Identify which cell holds the provided text, then report its [x, y] central coordinate. 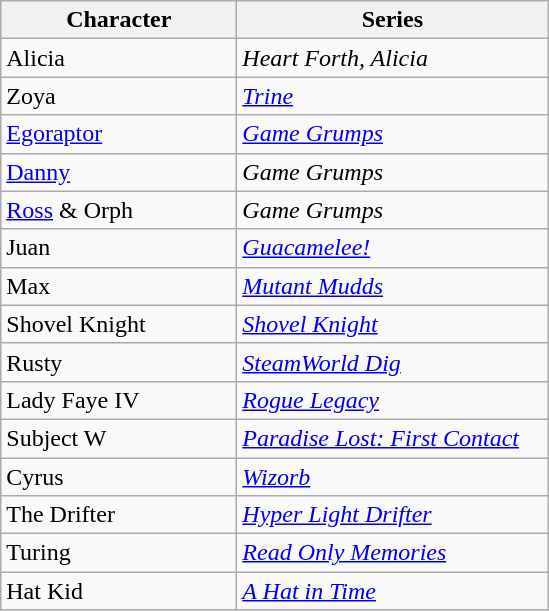
Heart Forth, Alicia [392, 58]
Hyper Light Drifter [392, 515]
Danny [119, 172]
Juan [119, 248]
Rogue Legacy [392, 400]
Egoraptor [119, 134]
Max [119, 286]
Rusty [119, 362]
Subject W [119, 438]
Cyrus [119, 477]
Mutant Mudds [392, 286]
Read Only Memories [392, 553]
SteamWorld Dig [392, 362]
Guacamelee! [392, 248]
Hat Kid [119, 591]
A Hat in Time [392, 591]
Turing [119, 553]
Trine [392, 96]
Alicia [119, 58]
Series [392, 20]
The Drifter [119, 515]
Wizorb [392, 477]
Ross & Orph [119, 210]
Paradise Lost: First Contact [392, 438]
Zoya [119, 96]
Lady Faye IV [119, 400]
Character [119, 20]
